Return the [X, Y] coordinate for the center point of the cell that contains the specified text.  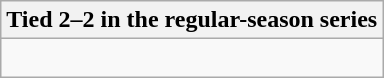
Tied 2–2 in the regular-season series [192, 20]
